Return the (X, Y) coordinate for the center point of the cell that contains the specified text.  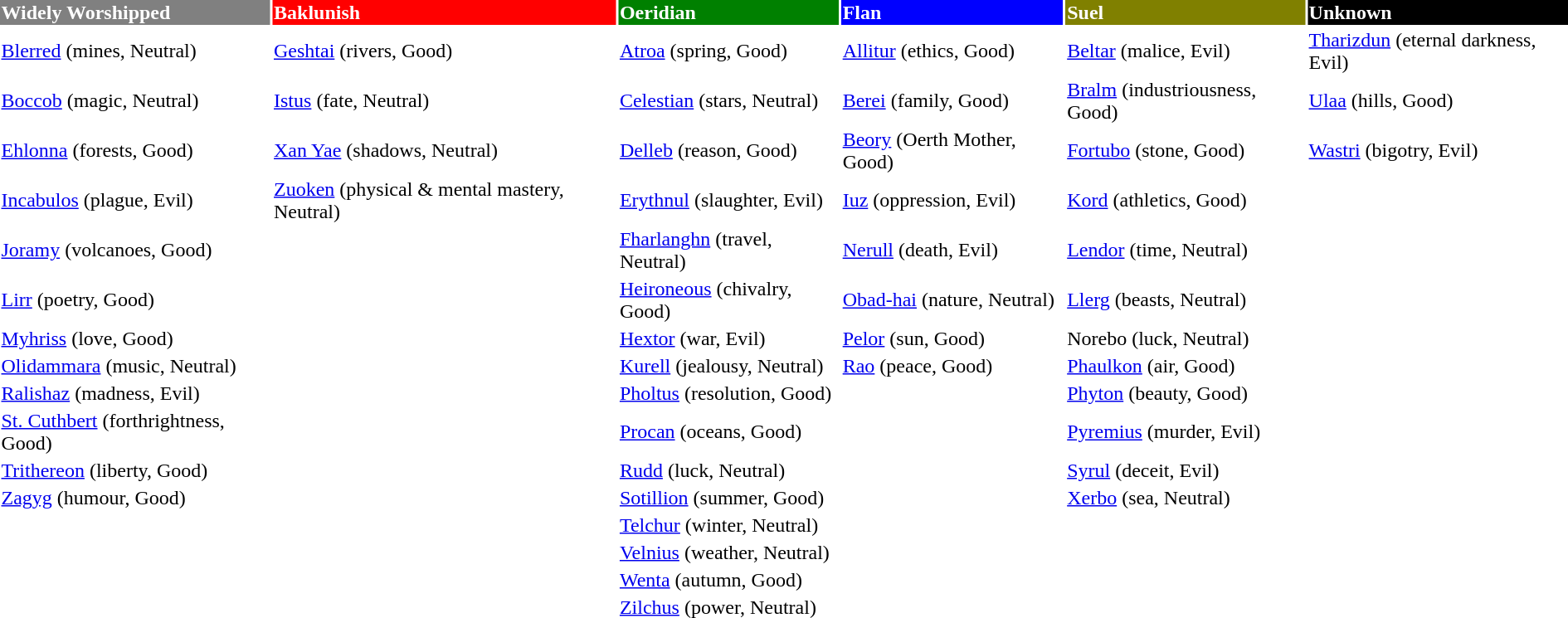
Telchur (winter, Neutral) (728, 525)
Lendor (time, Neutral) (1186, 251)
Atroa (spring, Good) (728, 51)
Joramy (volcanoes, Good) (135, 251)
Pholtus (resolution, Good) (728, 393)
Beory (Oerth Mother, Good) (952, 151)
Pelor (sun, Good) (952, 338)
Tharizdun (eternal darkness, Evil) (1438, 51)
Iuz (oppression, Evil) (952, 201)
Sotillion (summer, Good) (728, 498)
Ulaa (hills, Good) (1438, 101)
Delleb (reason, Good) (728, 151)
Berei (family, Good) (952, 101)
Heironeous (chivalry, Good) (728, 300)
Wastri (bigotry, Evil) (1438, 151)
Erythnul (slaughter, Evil) (728, 201)
Xerbo (sea, Neutral) (1186, 498)
Lirr (poetry, Good) (135, 300)
Olidammara (music, Neutral) (135, 366)
Obad-hai (nature, Neutral) (952, 300)
St. Cuthbert (forthrightness, Good) (135, 431)
Incabulos (plague, Evil) (135, 201)
Syrul (deceit, Evil) (1186, 470)
Blerred (mines, Neutral) (135, 51)
Wenta (autumn, Good) (728, 580)
Celestian (stars, Neutral) (728, 101)
Rudd (luck, Neutral) (728, 470)
Phyton (beauty, Good) (1186, 393)
Boccob (magic, Neutral) (135, 101)
Hextor (war, Evil) (728, 338)
Suel (1186, 12)
Oeridian (728, 12)
Beltar (malice, Evil) (1186, 51)
Flan (952, 12)
Velnius (weather, Neutral) (728, 552)
Unknown (1438, 12)
Ralishaz (madness, Evil) (135, 393)
Phaulkon (air, Good) (1186, 366)
Ehlonna (forests, Good) (135, 151)
Trithereon (liberty, Good) (135, 470)
Xan Yae (shadows, Neutral) (445, 151)
Geshtai (rivers, Good) (445, 51)
Zuoken (physical & mental mastery, Neutral) (445, 201)
Kord (athletics, Good) (1186, 201)
Allitur (ethics, Good) (952, 51)
Zagyg (humour, Good) (135, 498)
Baklunish (445, 12)
Norebo (luck, Neutral) (1186, 338)
Procan (oceans, Good) (728, 431)
Istus (fate, Neutral) (445, 101)
Rao (peace, Good) (952, 366)
Myhriss (love, Good) (135, 338)
Fortubo (stone, Good) (1186, 151)
Nerull (death, Evil) (952, 251)
Fharlanghn (travel, Neutral) (728, 251)
Pyremius (murder, Evil) (1186, 431)
Kurell (jealousy, Neutral) (728, 366)
Llerg (beasts, Neutral) (1186, 300)
Bralm (industriousness, Good) (1186, 101)
Widely Worshipped (135, 12)
